Provide the (X, Y) coordinate of the cell's center where the given text is located.  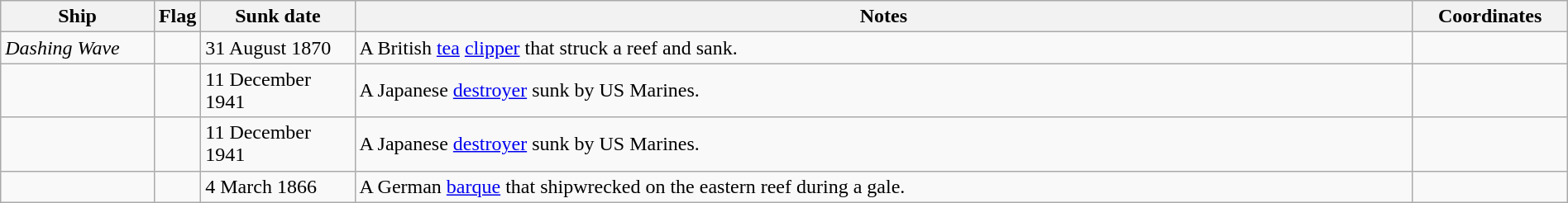
Coordinates (1490, 17)
Flag (177, 17)
A British tea clipper that struck a reef and sank. (883, 48)
4 March 1866 (278, 186)
Ship (78, 17)
31 August 1870 (278, 48)
Dashing Wave (78, 48)
Sunk date (278, 17)
Notes (883, 17)
A German barque that shipwrecked on the eastern reef during a gale. (883, 186)
